From the cell containing the given text, extract its center point as [x, y] coordinate. 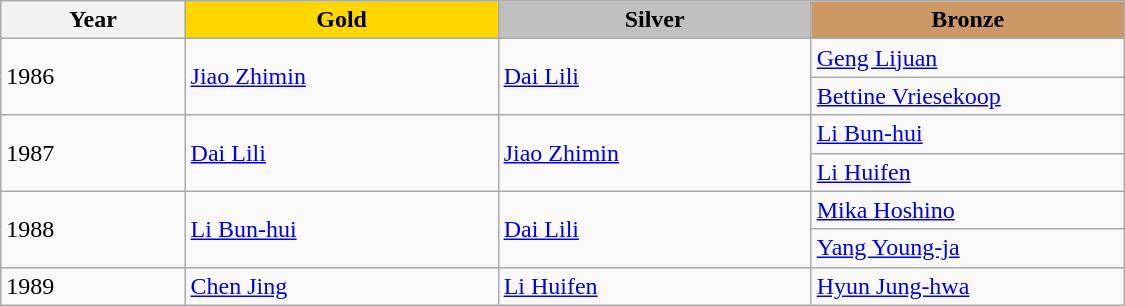
Chen Jing [342, 286]
Bettine Vriesekoop [968, 96]
Yang Young-ja [968, 248]
1989 [93, 286]
Gold [342, 20]
Hyun Jung-hwa [968, 286]
1987 [93, 153]
Silver [654, 20]
Geng Lijuan [968, 58]
1986 [93, 77]
Bronze [968, 20]
1988 [93, 229]
Mika Hoshino [968, 210]
Year [93, 20]
